Detect which cell encompasses the target text, then output its (X, Y) center coordinate. 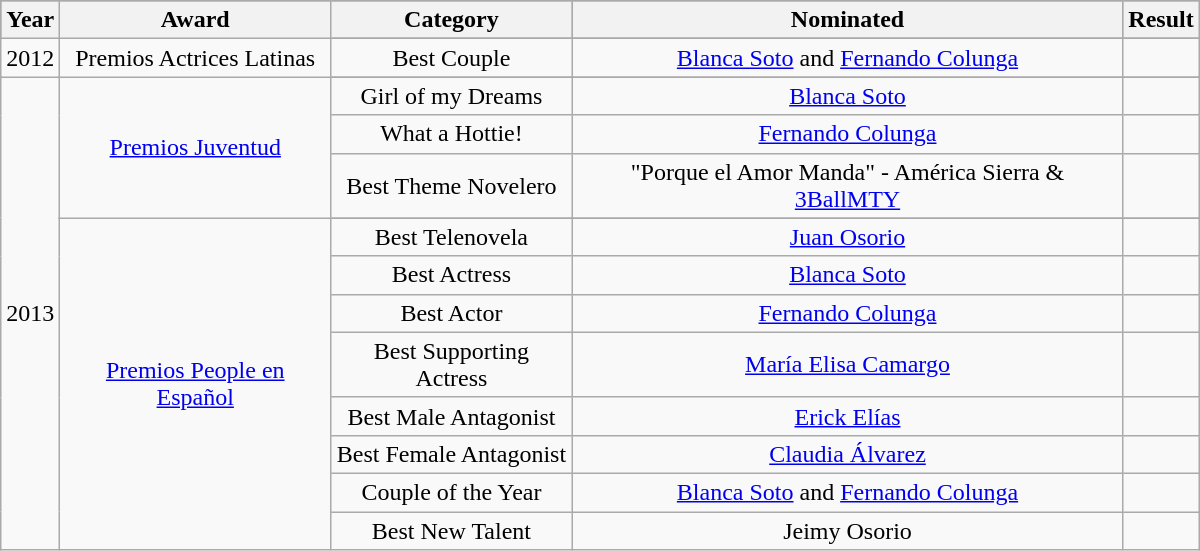
Erick Elías (848, 416)
Category (452, 20)
Award (196, 20)
Premios Actrices Latinas (196, 58)
"Porque el Amor Manda" - América Sierra & 3BallMTY (848, 186)
Best Female Antagonist (452, 454)
Best Theme Novelero (452, 186)
Best Couple (452, 58)
What a Hottie! (452, 134)
Best Actor (452, 313)
Year (30, 20)
Nominated (848, 20)
Juan Osorio (848, 237)
Girl of my Dreams (452, 96)
Result (1161, 20)
Premios People en Español (196, 384)
Best New Talent (452, 531)
Couple of the Year (452, 492)
Best Telenovela (452, 237)
María Elisa Camargo (848, 364)
Best Supporting Actress (452, 364)
Best Actress (452, 275)
Premios Juventud (196, 148)
Claudia Álvarez (848, 454)
2013 (30, 314)
2012 (30, 58)
Jeimy Osorio (848, 531)
Best Male Antagonist (452, 416)
